Return the [x, y] coordinate for the center point of the cell that contains the specified text.  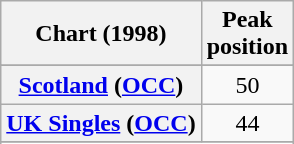
Scotland (OCC) [101, 85]
50 [247, 85]
44 [247, 123]
Peakposition [247, 34]
Chart (1998) [101, 34]
UK Singles (OCC) [101, 123]
